Return the [X, Y] coordinate for the center point of the cell that contains the specified text.  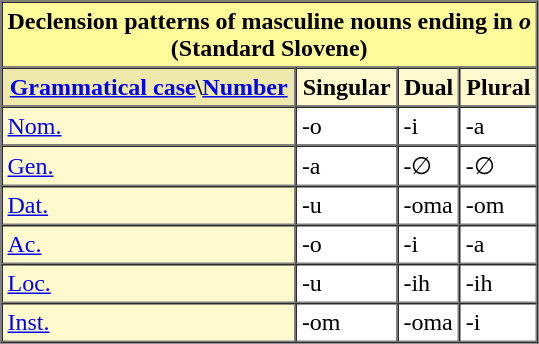
Dat. [149, 206]
Dual [428, 88]
Inst. [149, 322]
Declension patterns of masculine nouns ending in o(Standard Slovene) [270, 35]
Plural [498, 88]
Loc. [149, 284]
Ac. [149, 244]
Gen. [149, 166]
Grammatical case\Number [149, 88]
Singular [347, 88]
Nom. [149, 126]
